Identify which cell holds the provided text, then report its (X, Y) central coordinate. 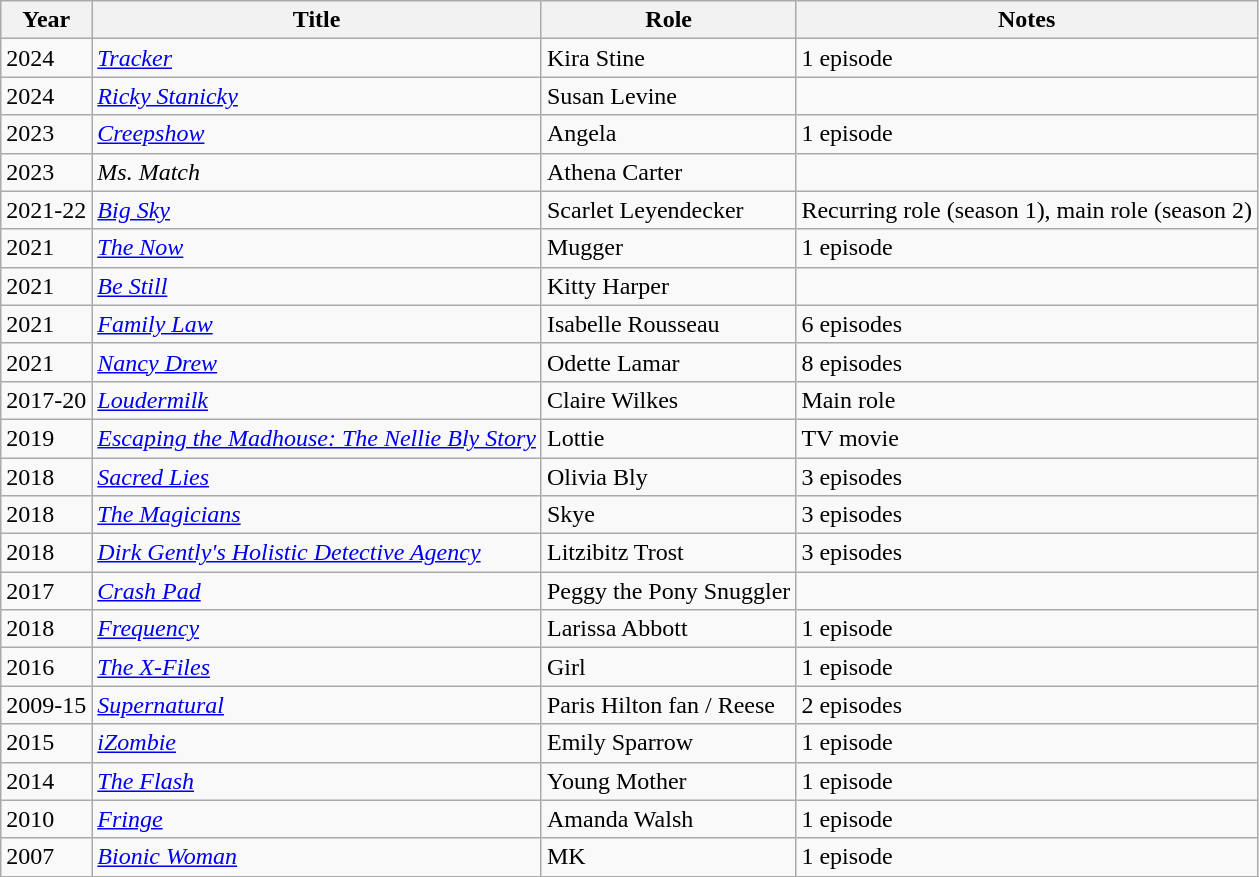
Fringe (317, 819)
Emily Sparrow (668, 743)
Bionic Woman (317, 857)
Claire Wilkes (668, 400)
2019 (46, 438)
Creepshow (317, 134)
Sacred Lies (317, 477)
MK (668, 857)
Loudermilk (317, 400)
Larissa Abbott (668, 629)
Susan Levine (668, 96)
2007 (46, 857)
The Now (317, 248)
Ms. Match (317, 172)
6 episodes (1027, 324)
Mugger (668, 248)
Nancy Drew (317, 362)
Year (46, 20)
Notes (1027, 20)
2017-20 (46, 400)
2017 (46, 591)
Peggy the Pony Snuggler (668, 591)
Recurring role (season 1), main role (season 2) (1027, 210)
2 episodes (1027, 705)
2014 (46, 781)
2021-22 (46, 210)
Angela (668, 134)
Escaping the Madhouse: The Nellie Bly Story (317, 438)
8 episodes (1027, 362)
The Magicians (317, 515)
Young Mother (668, 781)
Isabelle Rousseau (668, 324)
Odette Lamar (668, 362)
Dirk Gently's Holistic Detective Agency (317, 553)
Amanda Walsh (668, 819)
Olivia Bly (668, 477)
Tracker (317, 58)
2009-15 (46, 705)
Kitty Harper (668, 286)
Family Law (317, 324)
Ricky Stanicky (317, 96)
Frequency (317, 629)
Lottie (668, 438)
Kira Stine (668, 58)
Main role (1027, 400)
Supernatural (317, 705)
iZombie (317, 743)
Big Sky (317, 210)
Role (668, 20)
2010 (46, 819)
Litzibitz Trost (668, 553)
Be Still (317, 286)
Girl (668, 667)
Title (317, 20)
Skye (668, 515)
The X-Files (317, 667)
The Flash (317, 781)
Scarlet Leyendecker (668, 210)
2016 (46, 667)
Crash Pad (317, 591)
TV movie (1027, 438)
Paris Hilton fan / Reese (668, 705)
2015 (46, 743)
Athena Carter (668, 172)
